Return [x, y] of the center of cell containing provided text 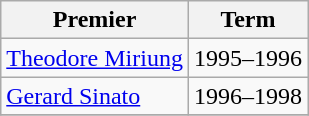
Term [248, 20]
Gerard Sinato [95, 96]
1996–1998 [248, 96]
1995–1996 [248, 58]
Theodore Miriung [95, 58]
Premier [95, 20]
